Scan for the cell matching the given text and deliver its (x, y) coordinate at center. 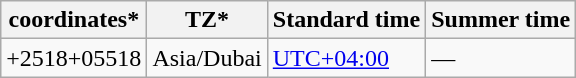
UTC+04:00 (346, 58)
coordinates* (74, 20)
Asia/Dubai (207, 58)
Summer time (501, 20)
— (501, 58)
+2518+05518 (74, 58)
Standard time (346, 20)
TZ* (207, 20)
